Search for the cell housing the specified text and yield its (x, y) center coordinate. 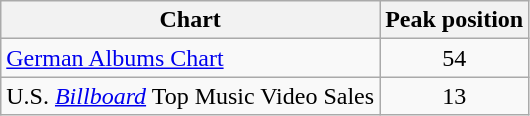
13 (454, 96)
U.S. Billboard Top Music Video Sales (190, 96)
54 (454, 58)
German Albums Chart (190, 58)
Chart (190, 20)
Peak position (454, 20)
